Determine the (x, y) coordinate at the center of the cell enclosing the given text.  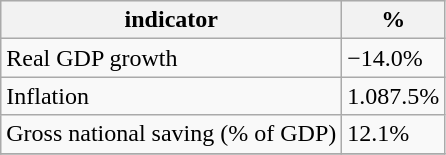
Inflation (172, 96)
12.1% (394, 134)
indicator (172, 20)
% (394, 20)
Gross national saving (% of GDP) (172, 134)
−14.0% (394, 58)
Real GDP growth (172, 58)
1.087.5% (394, 96)
